Output the (x, y) coordinate of the center of the cell containing the given text.  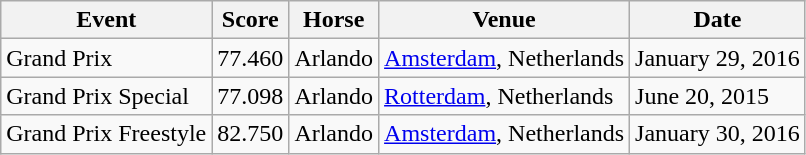
Grand Prix Freestyle (106, 134)
Horse (334, 20)
January 29, 2016 (718, 58)
Grand Prix Special (106, 96)
June 20, 2015 (718, 96)
Score (250, 20)
77.460 (250, 58)
Rotterdam, Netherlands (504, 96)
Event (106, 20)
82.750 (250, 134)
January 30, 2016 (718, 134)
Grand Prix (106, 58)
Venue (504, 20)
Date (718, 20)
77.098 (250, 96)
